For the text-containing cell, return its midpoint in (x, y) coordinate format. 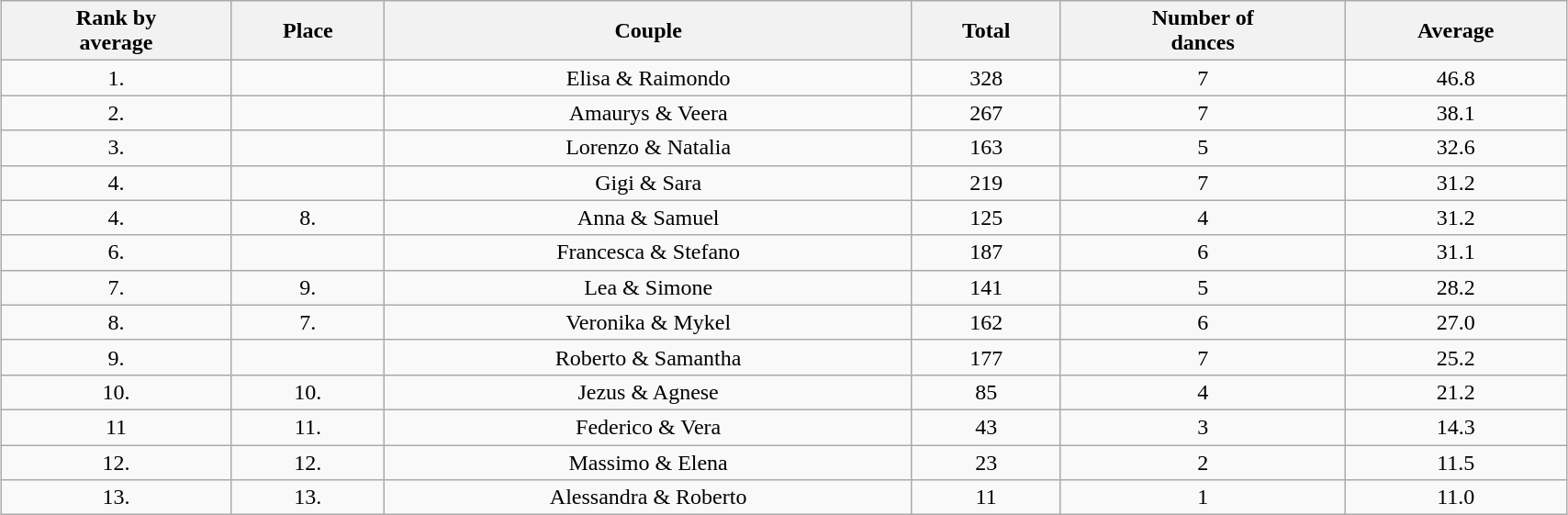
Elisa & Raimondo (648, 78)
Amaurys & Veera (648, 113)
27.0 (1456, 322)
46.8 (1456, 78)
Alessandra & Roberto (648, 498)
25.2 (1456, 357)
11. (308, 427)
Jezus & Agnese (648, 392)
Rank by average (116, 31)
125 (986, 218)
6. (116, 252)
2 (1203, 462)
328 (986, 78)
162 (986, 322)
21.2 (1456, 392)
Francesca & Stefano (648, 252)
1. (116, 78)
38.1 (1456, 113)
11.0 (1456, 498)
3. (116, 148)
Couple (648, 31)
11.5 (1456, 462)
31.1 (1456, 252)
163 (986, 148)
Lea & Simone (648, 287)
32.6 (1456, 148)
Massimo & Elena (648, 462)
28.2 (1456, 287)
14.3 (1456, 427)
23 (986, 462)
Roberto & Samantha (648, 357)
Gigi & Sara (648, 183)
Average (1456, 31)
Anna & Samuel (648, 218)
3 (1203, 427)
141 (986, 287)
1 (1203, 498)
2. (116, 113)
Total (986, 31)
177 (986, 357)
Veronika & Mykel (648, 322)
Place (308, 31)
187 (986, 252)
267 (986, 113)
219 (986, 183)
Number of dances (1203, 31)
Federico & Vera (648, 427)
43 (986, 427)
85 (986, 392)
Lorenzo & Natalia (648, 148)
